Return the (x, y) coordinate for the center point of the cell that contains the specified text.  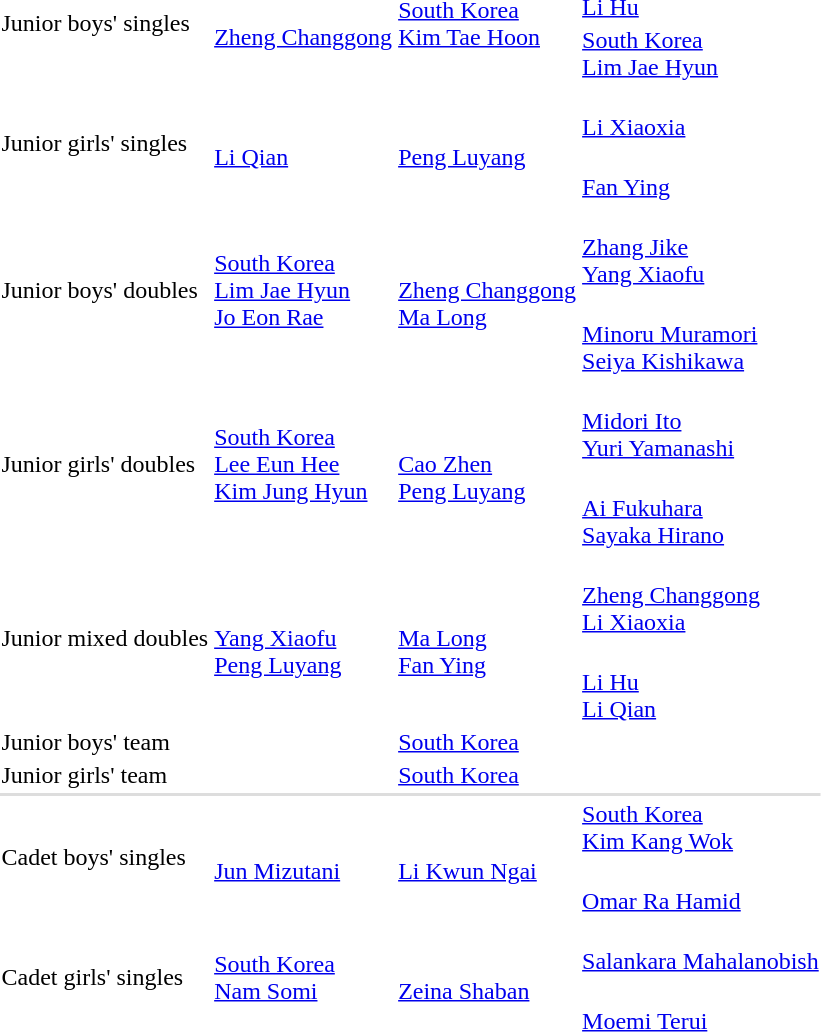
Zheng ChanggongMa Long (488, 290)
South KoreaKim Kang Wok (701, 828)
Salankara Mahalanobish (701, 948)
South KoreaLee Eun HeeKim Jung Hyun (304, 464)
Zheng ChanggongLi Xiaoxia (701, 595)
Midori ItoYuri Yamanashi (701, 421)
Ai FukuharaSayaka Hirano (701, 508)
Jun Mizutani (304, 858)
Li Kwun Ngai (488, 858)
Junior girls' singles (105, 144)
Junior mixed doubles (105, 638)
Junior girls' doubles (105, 464)
Ma LongFan Ying (488, 638)
Peng Luyang (488, 144)
Li Qian (304, 144)
Junior girls' team (105, 775)
Li HuLi Qian (701, 682)
Li Xiaoxia (701, 114)
South KoreaLim Jae HyunJo Eon Rae (304, 290)
Minoru MuramoriSeiya Kishikawa (701, 334)
Zhang JikeYang Xiaofu (701, 247)
Cao ZhenPeng Luyang (488, 464)
Cadet boys' singles (105, 858)
Fan Ying (701, 174)
Junior boys' doubles (105, 290)
Omar Ra Hamid (701, 888)
Yang XiaofuPeng Luyang (304, 638)
Junior boys' team (105, 742)
South KoreaLim Jae Hyun (701, 54)
